Determine the [X, Y] coordinate at the center of the cell enclosing the given text.  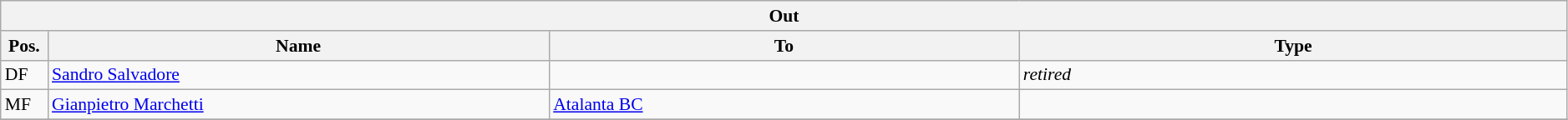
Type [1293, 46]
Sandro Salvadore [298, 75]
Gianpietro Marchetti [298, 105]
To [784, 46]
Atalanta BC [784, 105]
Pos. [24, 46]
MF [24, 105]
DF [24, 75]
retired [1293, 75]
Name [298, 46]
Out [784, 16]
